For the text-containing cell, return its midpoint in [x, y] coordinate format. 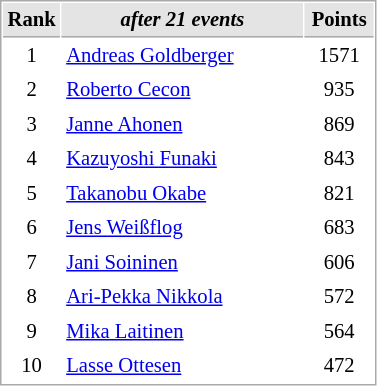
6 [32, 228]
Janne Ahonen [183, 124]
4 [32, 158]
821 [340, 194]
564 [340, 332]
Kazuyoshi Funaki [183, 158]
869 [340, 124]
Roberto Cecon [183, 90]
3 [32, 124]
843 [340, 158]
572 [340, 296]
Jani Soininen [183, 262]
5 [32, 194]
Ari-Pekka Nikkola [183, 296]
8 [32, 296]
10 [32, 366]
7 [32, 262]
935 [340, 90]
606 [340, 262]
Takanobu Okabe [183, 194]
Andreas Goldberger [183, 56]
Mika Laitinen [183, 332]
Lasse Ottesen [183, 366]
after 21 events [183, 20]
472 [340, 366]
9 [32, 332]
1 [32, 56]
1571 [340, 56]
2 [32, 90]
Jens Weißflog [183, 228]
683 [340, 228]
Points [340, 20]
Rank [32, 20]
